Identify which cell holds the provided text, then report its (x, y) central coordinate. 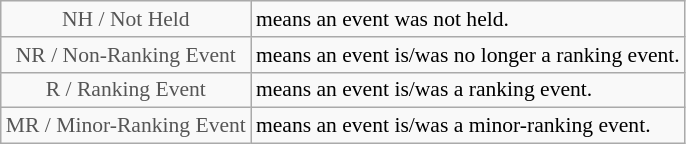
MR / Minor-Ranking Event (126, 126)
means an event is/was no longer a ranking event. (468, 55)
means an event is/was a ranking event. (468, 90)
means an event is/was a minor-ranking event. (468, 126)
NR / Non-Ranking Event (126, 55)
R / Ranking Event (126, 90)
NH / Not Held (126, 19)
means an event was not held. (468, 19)
